Output the (x, y) coordinate of the center of the cell containing the given text.  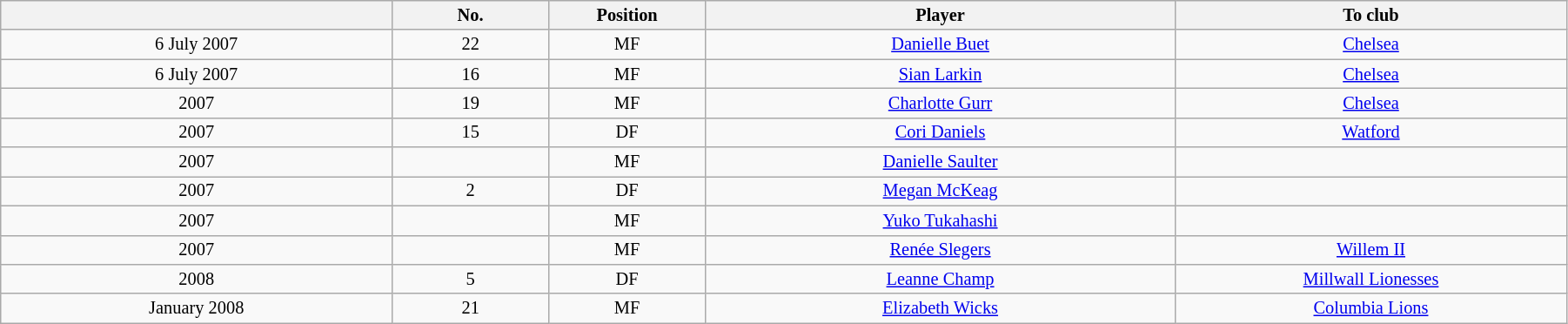
Leanne Champ (941, 279)
15 (471, 132)
19 (471, 103)
21 (471, 308)
Player (941, 15)
Position (627, 15)
22 (471, 44)
Columbia Lions (1371, 308)
To club (1371, 15)
Elizabeth Wicks (941, 308)
Danielle Saulter (941, 162)
16 (471, 74)
Charlotte Gurr (941, 103)
2 (471, 191)
5 (471, 279)
Cori Daniels (941, 132)
Sian Larkin (941, 74)
Danielle Buet (941, 44)
January 2008 (197, 308)
2008 (197, 279)
Megan McKeag (941, 191)
Renée Slegers (941, 250)
Yuko Tukahashi (941, 220)
Willem II (1371, 250)
Millwall Lionesses (1371, 279)
No. (471, 15)
Watford (1371, 132)
